From the cell containing the given text, extract its center point as (x, y) coordinate. 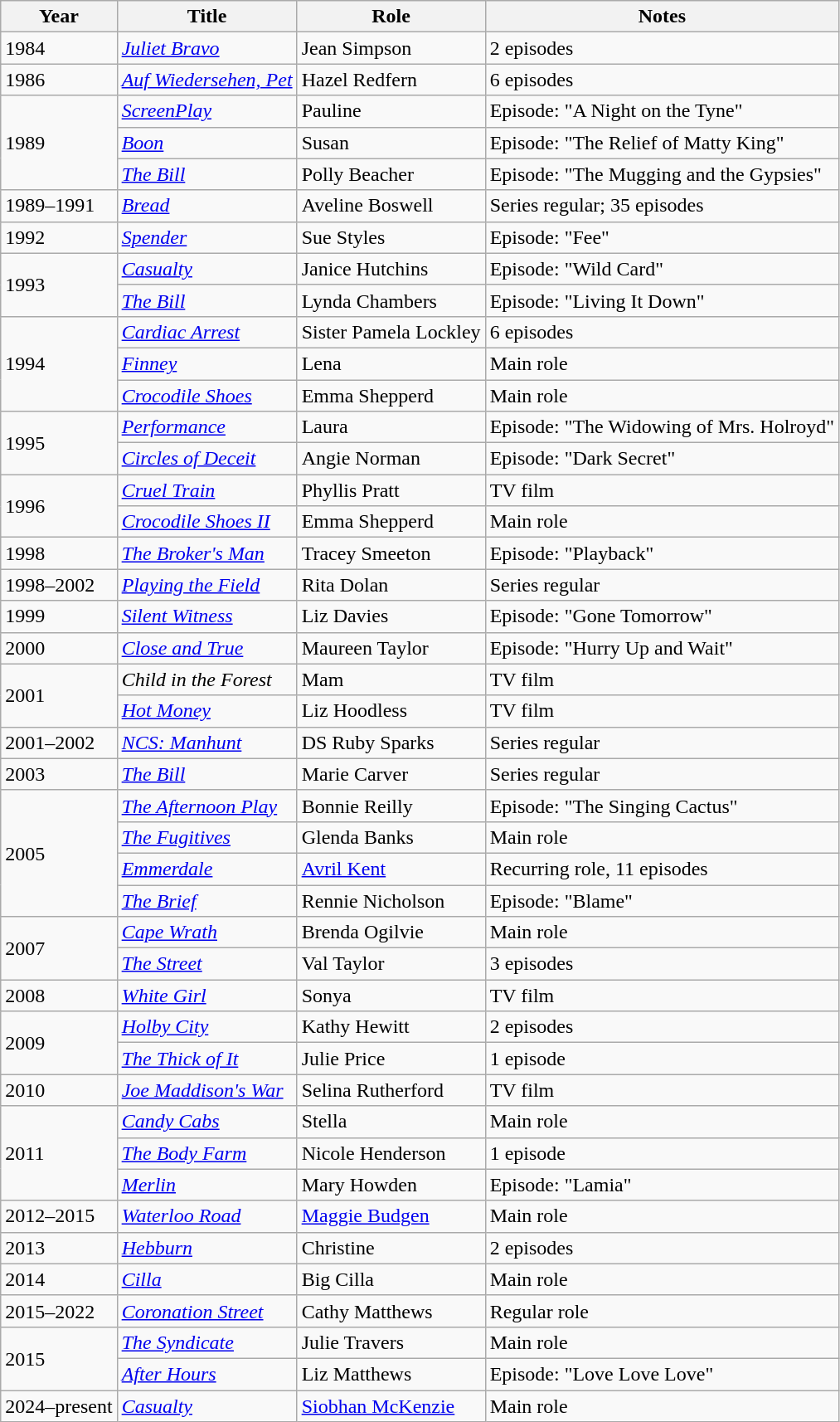
2009 (59, 1043)
ScreenPlay (207, 111)
Cilla (207, 1279)
Child in the Forest (207, 679)
Episode: "Playback" (662, 553)
Angie Norman (391, 459)
Merlin (207, 1185)
1992 (59, 237)
Episode: "Hurry Up and Wait" (662, 648)
2010 (59, 1090)
Sue Styles (391, 237)
2013 (59, 1248)
2024–present (59, 1406)
Pauline (391, 111)
Spender (207, 237)
2003 (59, 774)
Holby City (207, 1027)
1993 (59, 285)
Playing the Field (207, 585)
Selina Rutherford (391, 1090)
Recurring role, 11 episodes (662, 869)
Close and True (207, 648)
Notes (662, 17)
Christine (391, 1248)
Janice Hutchins (391, 269)
Episode: "The Mugging and the Gypsies" (662, 174)
3 episodes (662, 964)
Cathy Matthews (391, 1311)
Julie Price (391, 1059)
1998 (59, 553)
1995 (59, 443)
Year (59, 17)
Lena (391, 363)
Stella (391, 1122)
Juliet Bravo (207, 48)
The Broker's Man (207, 553)
Silent Witness (207, 616)
Lynda Chambers (391, 300)
Jean Simpson (391, 48)
Laura (391, 427)
Episode: "Dark Secret" (662, 459)
Series regular; 35 episodes (662, 206)
Episode: "Living It Down" (662, 300)
Liz Davies (391, 616)
Boon (207, 143)
Tracey Smeeton (391, 553)
Episode: "Gone Tomorrow" (662, 616)
DS Ruby Sparks (391, 743)
Maureen Taylor (391, 648)
1986 (59, 80)
After Hours (207, 1374)
Liz Matthews (391, 1374)
Julie Travers (391, 1342)
1999 (59, 616)
Role (391, 17)
Hazel Redfern (391, 80)
2005 (59, 853)
1984 (59, 48)
Rita Dolan (391, 585)
Crocodile Shoes II (207, 522)
Big Cilla (391, 1279)
Cape Wrath (207, 933)
Auf Wiedersehen, Pet (207, 80)
Rennie Nicholson (391, 900)
2011 (59, 1153)
The Syndicate (207, 1342)
Phyllis Pratt (391, 490)
Cruel Train (207, 490)
The Fugitives (207, 837)
Joe Maddison's War (207, 1090)
The Brief (207, 900)
Avril Kent (391, 869)
2001 (59, 695)
Episode: "The Widowing of Mrs. Holroyd" (662, 427)
1998–2002 (59, 585)
Hebburn (207, 1248)
Liz Hoodless (391, 711)
Episode: "Love Love Love" (662, 1374)
Kathy Hewitt (391, 1027)
Coronation Street (207, 1311)
2000 (59, 648)
1989–1991 (59, 206)
1989 (59, 143)
2008 (59, 996)
Performance (207, 427)
Val Taylor (391, 964)
Sonya (391, 996)
Hot Money (207, 711)
White Girl (207, 996)
Episode: "The Singing Cactus" (662, 806)
NCS: Manhunt (207, 743)
Marie Carver (391, 774)
Cardiac Arrest (207, 332)
Crocodile Shoes (207, 396)
1996 (59, 506)
Siobhan McKenzie (391, 1406)
Bread (207, 206)
Mam (391, 679)
2015 (59, 1358)
2014 (59, 1279)
The Street (207, 964)
Title (207, 17)
Finney (207, 363)
Glenda Banks (391, 837)
Polly Beacher (391, 174)
Circles of Deceit (207, 459)
Episode: "Lamia" (662, 1185)
Emmerdale (207, 869)
Brenda Ogilvie (391, 933)
Episode: "The Relief of Matty King" (662, 143)
Aveline Boswell (391, 206)
Episode: "Blame" (662, 900)
Episode: "A Night on the Tyne" (662, 111)
Bonnie Reilly (391, 806)
2007 (59, 948)
Sister Pamela Lockley (391, 332)
Susan (391, 143)
Nicole Henderson (391, 1153)
2015–2022 (59, 1311)
Mary Howden (391, 1185)
The Body Farm (207, 1153)
The Thick of It (207, 1059)
The Afternoon Play (207, 806)
Maggie Budgen (391, 1216)
Waterloo Road (207, 1216)
Episode: "Fee" (662, 237)
Candy Cabs (207, 1122)
Episode: "Wild Card" (662, 269)
1994 (59, 363)
2012–2015 (59, 1216)
2001–2002 (59, 743)
Regular role (662, 1311)
